Return (X, Y) of the center of cell containing provided text 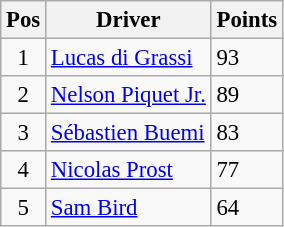
83 (246, 133)
Sébastien Buemi (129, 133)
93 (246, 58)
Lucas di Grassi (129, 58)
Pos (24, 20)
5 (24, 208)
89 (246, 95)
2 (24, 95)
Nelson Piquet Jr. (129, 95)
Nicolas Prost (129, 170)
Sam Bird (129, 208)
77 (246, 170)
Driver (129, 20)
64 (246, 208)
4 (24, 170)
1 (24, 58)
Points (246, 20)
3 (24, 133)
